Return the [x, y] coordinate for the center point of the cell that contains the specified text.  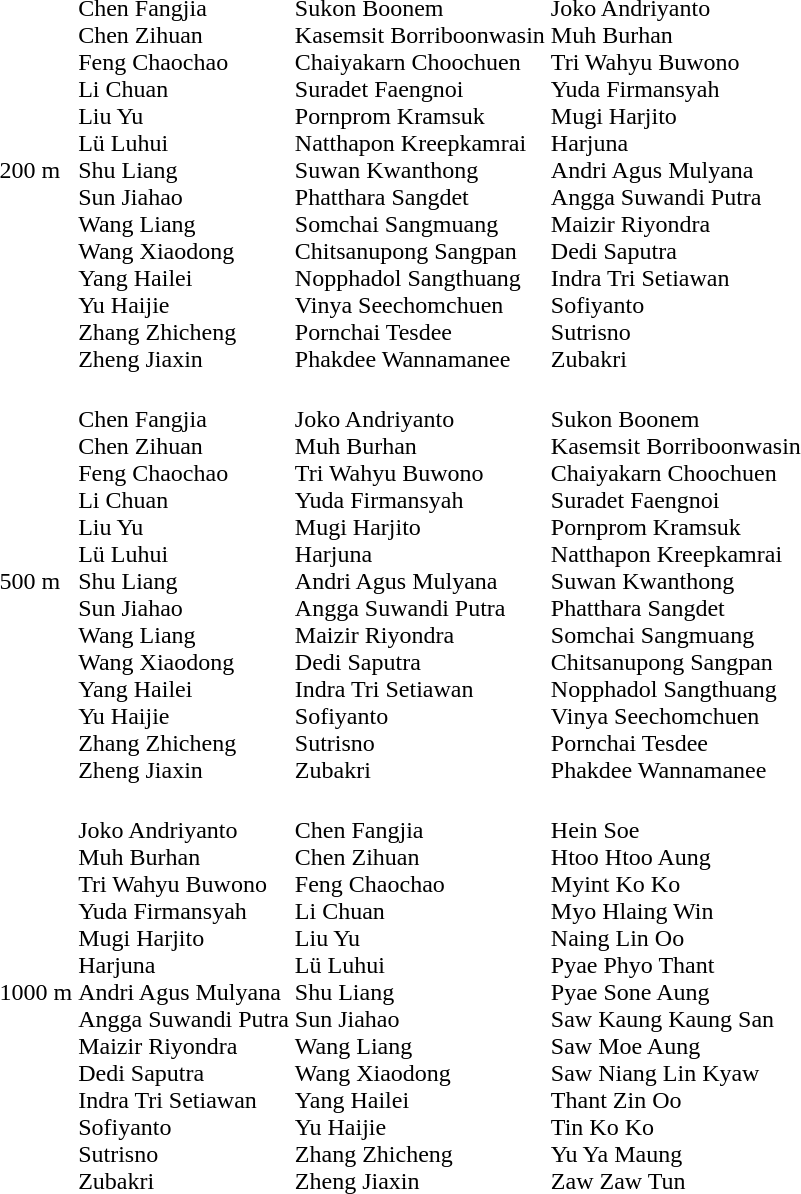
Chen FangjiaChen ZihuanFeng ChaochaoLi ChuanLiu YuLü LuhuiShu LiangSun JiahaoWang LiangWang XiaodongYang HaileiYu HaijieZhang ZhichengZheng Jiaxin [184, 581]
